From the cell containing the given text, extract its center point as (X, Y) coordinate. 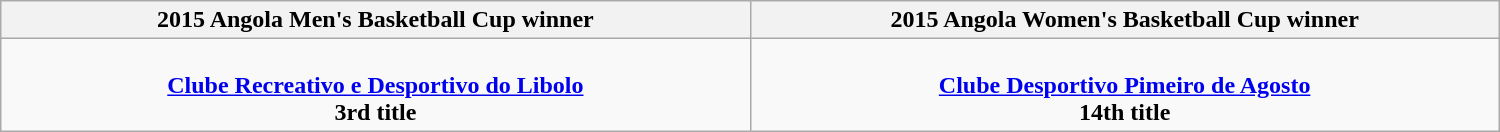
Clube Desportivo Pimeiro de Agosto14th title (1124, 85)
2015 Angola Men's Basketball Cup winner (376, 20)
Clube Recreativo e Desportivo do Libolo3rd title (376, 85)
2015 Angola Women's Basketball Cup winner (1124, 20)
